Capture the cell that displays the provided text and extract its (x, y) central coordinate. 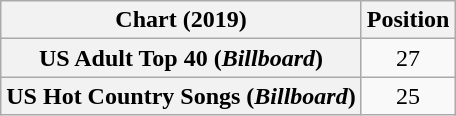
27 (408, 58)
Position (408, 20)
Chart (2019) (181, 20)
US Adult Top 40 (Billboard) (181, 58)
25 (408, 96)
US Hot Country Songs (Billboard) (181, 96)
